Pinpoint the cell where the given text exists, returning its (X, Y) midpoint coordinate. 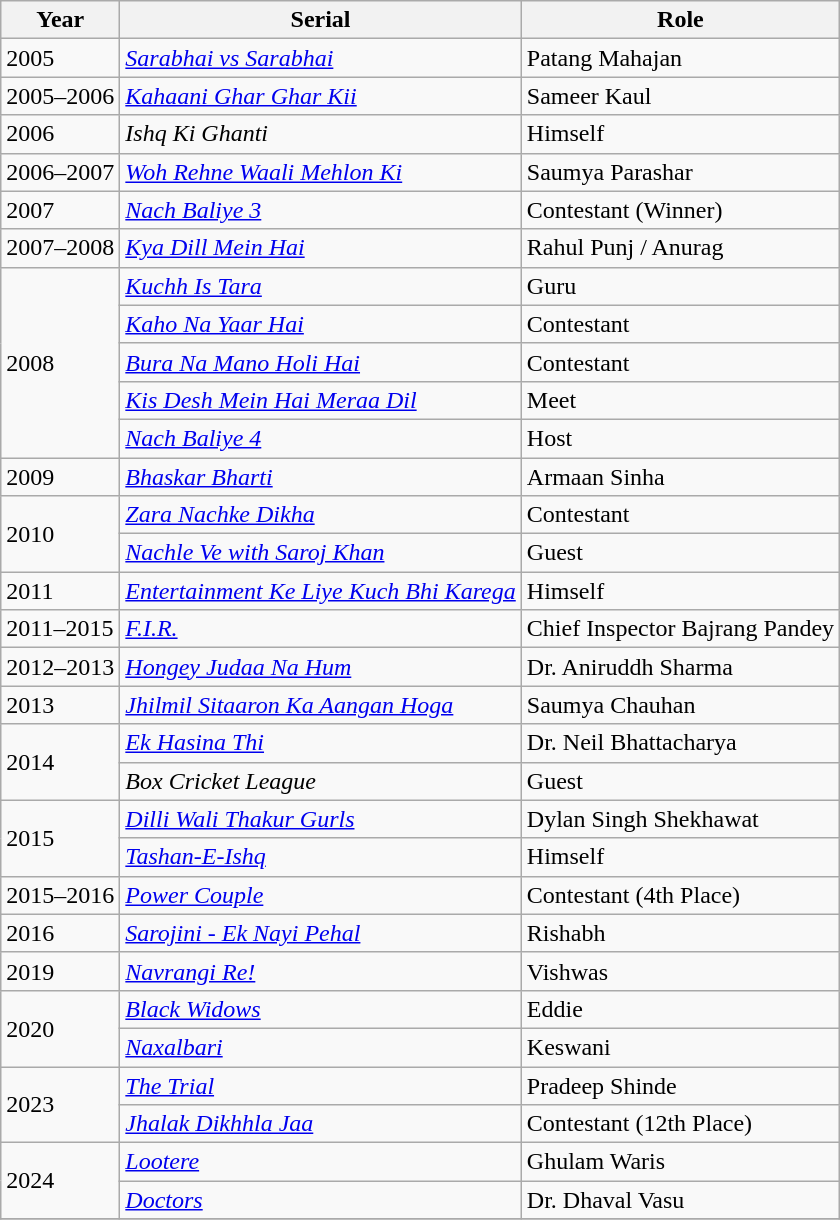
2024 (60, 1181)
Dylan Singh Shekhawat (680, 819)
Nach Baliye 3 (320, 210)
Kahaani Ghar Ghar Kii (320, 96)
2011 (60, 591)
Kis Desh Mein Hai Meraa Dil (320, 400)
Tashan-E-Ishq (320, 857)
Sameer Kaul (680, 96)
Meet (680, 400)
Ek Hasina Thi (320, 743)
Kaho Na Yaar Hai (320, 324)
Serial (320, 20)
Ghulam Waris (680, 1162)
Lootere (320, 1162)
Contestant (12th Place) (680, 1124)
Patang Mahajan (680, 58)
2011–2015 (60, 629)
Black Widows (320, 1009)
2012–2013 (60, 667)
2013 (60, 705)
Keswani (680, 1047)
2006 (60, 134)
2020 (60, 1028)
Box Cricket League (320, 781)
Entertainment Ke Liye Kuch Bhi Karega (320, 591)
Kya Dill Mein Hai (320, 248)
Dilli Wali Thakur Gurls (320, 819)
Jhilmil Sitaaron Ka Aangan Hoga (320, 705)
Power Couple (320, 895)
Dr. Neil Bhattacharya (680, 743)
Saumya Chauhan (680, 705)
Nach Baliye 4 (320, 438)
Chief Inspector Bajrang Pandey (680, 629)
Rishabh (680, 933)
2008 (60, 362)
Contestant (4th Place) (680, 895)
Year (60, 20)
Vishwas (680, 971)
The Trial (320, 1085)
Dr. Dhaval Vasu (680, 1200)
Hongey Judaa Na Hum (320, 667)
Sarojini - Ek Nayi Pehal (320, 933)
Eddie (680, 1009)
Woh Rehne Waali Mehlon Ki (320, 172)
2014 (60, 762)
2006–2007 (60, 172)
Nachle Ve with Saroj Khan (320, 553)
2009 (60, 477)
Doctors (320, 1200)
Contestant (Winner) (680, 210)
Ishq Ki Ghanti (320, 134)
2010 (60, 534)
2023 (60, 1104)
Sarabhai vs Sarabhai (320, 58)
2007–2008 (60, 248)
Jhalak Dikhhla Jaa (320, 1124)
2019 (60, 971)
Guru (680, 286)
Naxalbari (320, 1047)
2015 (60, 838)
Host (680, 438)
2007 (60, 210)
2015–2016 (60, 895)
2005–2006 (60, 96)
2016 (60, 933)
Armaan Sinha (680, 477)
2005 (60, 58)
Saumya Parashar (680, 172)
F.I.R. (320, 629)
Zara Nachke Dikha (320, 515)
Bhaskar Bharti (320, 477)
Bura Na Mano Holi Hai (320, 362)
Navrangi Re! (320, 971)
Kuchh Is Tara (320, 286)
Role (680, 20)
Dr. Aniruddh Sharma (680, 667)
Pradeep Shinde (680, 1085)
Rahul Punj / Anurag (680, 248)
